Detect which cell encompasses the target text, then output its [X, Y] center coordinate. 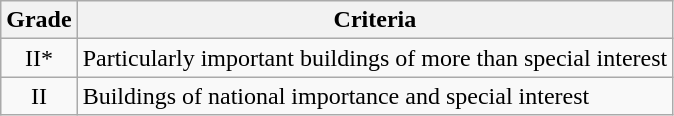
II* [39, 58]
Particularly important buildings of more than special interest [375, 58]
Criteria [375, 20]
Grade [39, 20]
II [39, 96]
Buildings of national importance and special interest [375, 96]
